From the cell containing the given text, extract its center point as [X, Y] coordinate. 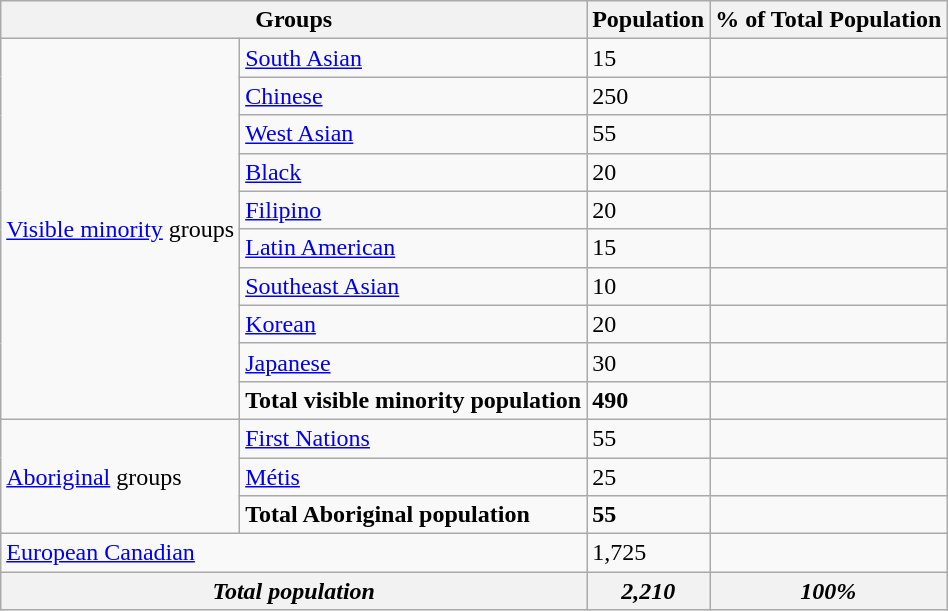
Aboriginal groups [120, 476]
Total Aboriginal population [414, 515]
First Nations [414, 438]
West Asian [414, 134]
Groups [294, 20]
Total population [294, 591]
Black [414, 172]
30 [648, 362]
% of Total Population [828, 20]
Southeast Asian [414, 286]
25 [648, 477]
250 [648, 96]
Chinese [414, 96]
Latin American [414, 248]
South Asian [414, 58]
Visible minority groups [120, 230]
Total visible minority population [414, 400]
490 [648, 400]
Métis [414, 477]
100% [828, 591]
Filipino [414, 210]
2,210 [648, 591]
Population [648, 20]
Japanese [414, 362]
Korean [414, 324]
1,725 [648, 553]
European Canadian [294, 553]
10 [648, 286]
